Locate the cell with the specified text and output its (x, y) center coordinate. 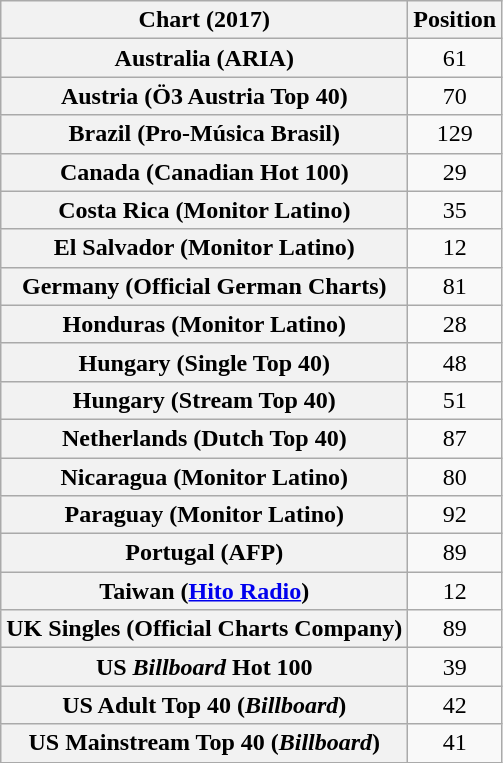
US Adult Top 40 (Billboard) (204, 705)
51 (455, 400)
Chart (2017) (204, 20)
92 (455, 515)
Honduras (Monitor Latino) (204, 324)
Germany (Official German Charts) (204, 286)
42 (455, 705)
28 (455, 324)
41 (455, 743)
39 (455, 667)
Nicaragua (Monitor Latino) (204, 477)
US Billboard Hot 100 (204, 667)
87 (455, 438)
Portugal (AFP) (204, 553)
Costa Rica (Monitor Latino) (204, 210)
Austria (Ö3 Austria Top 40) (204, 96)
129 (455, 134)
70 (455, 96)
Canada (Canadian Hot 100) (204, 172)
Taiwan (Hito Radio) (204, 591)
61 (455, 58)
29 (455, 172)
Australia (ARIA) (204, 58)
81 (455, 286)
El Salvador (Monitor Latino) (204, 248)
80 (455, 477)
Hungary (Single Top 40) (204, 362)
48 (455, 362)
Position (455, 20)
35 (455, 210)
US Mainstream Top 40 (Billboard) (204, 743)
Paraguay (Monitor Latino) (204, 515)
Hungary (Stream Top 40) (204, 400)
UK Singles (Official Charts Company) (204, 629)
Netherlands (Dutch Top 40) (204, 438)
Brazil (Pro-Música Brasil) (204, 134)
